Locate the cell with the specified text and output its (x, y) center coordinate. 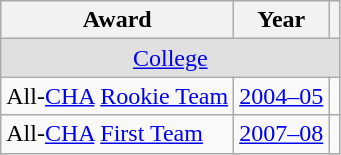
All-CHA Rookie Team (118, 96)
All-CHA First Team (118, 134)
2004–05 (282, 96)
2007–08 (282, 134)
College (170, 58)
Year (282, 20)
Award (118, 20)
